Extract the [X, Y] coordinate from the center of the cell holding the provided text.  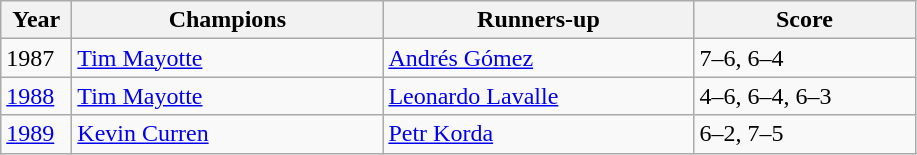
Andrés Gómez [538, 58]
Year [36, 20]
1988 [36, 96]
Champions [228, 20]
1987 [36, 58]
Runners-up [538, 20]
Score [804, 20]
1989 [36, 134]
7–6, 6–4 [804, 58]
Petr Korda [538, 134]
Leonardo Lavalle [538, 96]
6–2, 7–5 [804, 134]
Kevin Curren [228, 134]
4–6, 6–4, 6–3 [804, 96]
